For the text-containing cell, return its midpoint in (x, y) coordinate format. 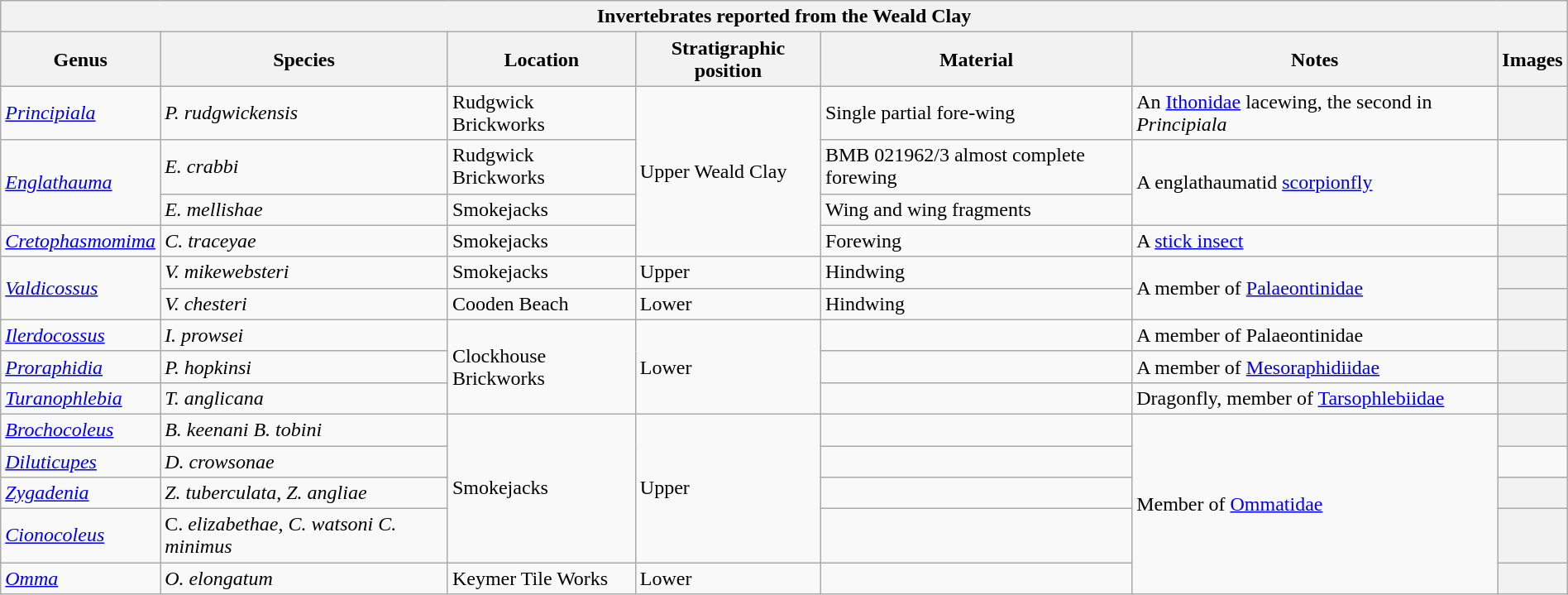
Invertebrates reported from the Weald Clay (784, 17)
Principiala (81, 113)
P. hopkinsi (304, 367)
Ilerdocossus (81, 335)
V. chesteri (304, 304)
Clockhouse Brickworks (541, 367)
Omma (81, 578)
Images (1532, 60)
Cionocoleus (81, 536)
C. elizabethae, C. watsoni C. minimus (304, 536)
C. traceyae (304, 241)
Genus (81, 60)
Turanophlebia (81, 398)
Member of Ommatidae (1315, 503)
Species (304, 60)
D. crowsonae (304, 461)
Stratigraphic position (728, 60)
Material (976, 60)
Diluticupes (81, 461)
A member of Mesoraphidiidae (1315, 367)
E. crabbi (304, 167)
O. elongatum (304, 578)
Zygadenia (81, 493)
T. anglicana (304, 398)
E. mellishae (304, 209)
Brochocoleus (81, 429)
Upper Weald Clay (728, 171)
A stick insect (1315, 241)
B. keenani B. tobini (304, 429)
Z. tuberculata, Z. angliae (304, 493)
Single partial fore-wing (976, 113)
A englathaumatid scorpionfly (1315, 182)
Englathauma (81, 182)
Keymer Tile Works (541, 578)
Cooden Beach (541, 304)
Notes (1315, 60)
Wing and wing fragments (976, 209)
Proraphidia (81, 367)
I. prowsei (304, 335)
Dragonfly, member of Tarsophlebiidae (1315, 398)
V. mikewebsteri (304, 272)
An Ithonidae lacewing, the second in Principiala (1315, 113)
P. rudgwickensis (304, 113)
Valdicossus (81, 288)
Cretophasmomima (81, 241)
Forewing (976, 241)
Location (541, 60)
BMB 021962/3 almost complete forewing (976, 167)
